Scan for the cell matching the given text and deliver its [x, y] coordinate at center. 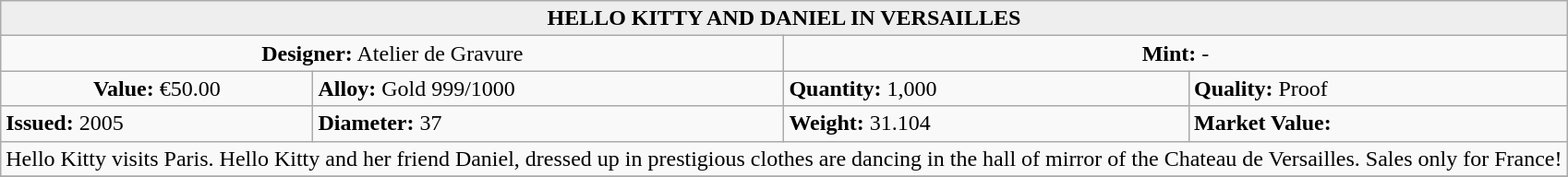
Issued: 2005 [157, 124]
Weight: 31.104 [986, 124]
Quantity: 1,000 [986, 88]
Value: €50.00 [157, 88]
Mint: - [1176, 53]
Quality: Proof [1379, 88]
HELLO KITTY AND DANIEL IN VERSAILLES [784, 18]
Designer: Atelier de Gravure [392, 53]
Diameter: 37 [549, 124]
Alloy: Gold 999/1000 [549, 88]
Market Value: [1379, 124]
